Pinpoint the cell where the given text exists, returning its [X, Y] midpoint coordinate. 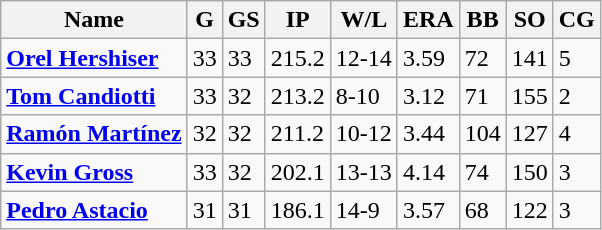
Kevin Gross [94, 172]
72 [482, 58]
104 [482, 134]
CG [576, 20]
4 [576, 134]
GS [244, 20]
3.12 [428, 96]
G [204, 20]
Orel Hershiser [94, 58]
5 [576, 58]
141 [530, 58]
202.1 [298, 172]
Name [94, 20]
3.44 [428, 134]
2 [576, 96]
12-14 [364, 58]
68 [482, 210]
215.2 [298, 58]
213.2 [298, 96]
BB [482, 20]
10-12 [364, 134]
3.59 [428, 58]
ERA [428, 20]
186.1 [298, 210]
Pedro Astacio [94, 210]
127 [530, 134]
71 [482, 96]
3.57 [428, 210]
4.14 [428, 172]
Ramón Martínez [94, 134]
SO [530, 20]
8-10 [364, 96]
Tom Candiotti [94, 96]
122 [530, 210]
IP [298, 20]
150 [530, 172]
W/L [364, 20]
13-13 [364, 172]
155 [530, 96]
74 [482, 172]
211.2 [298, 134]
14-9 [364, 210]
